Return the [X, Y] coordinate for the center point of the cell that contains the specified text.  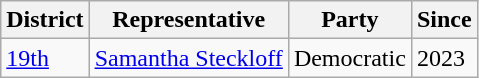
District [45, 20]
Samantha Steckloff [188, 58]
Since [444, 20]
Representative [188, 20]
2023 [444, 58]
Democratic [350, 58]
Party [350, 20]
19th [45, 58]
